Determine the (x, y) coordinate at the center of the cell enclosing the given text.  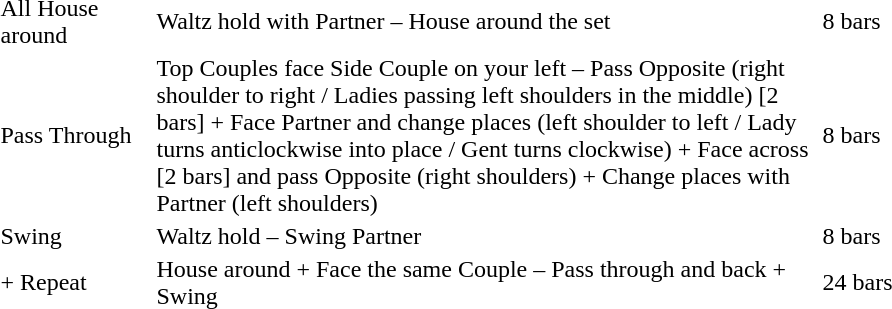
Waltz hold – Swing Partner (486, 236)
